Output the (x, y) coordinate of the center of the cell containing the given text.  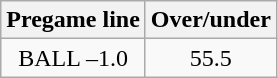
55.5 (210, 58)
Over/under (210, 20)
BALL –1.0 (74, 58)
Pregame line (74, 20)
